Identify which cell holds the provided text, then report its [x, y] central coordinate. 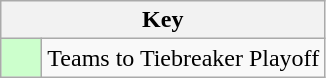
Key [163, 20]
Teams to Tiebreaker Playoff [184, 58]
